Provide the [x, y] coordinate of the cell's center where the given text is located.  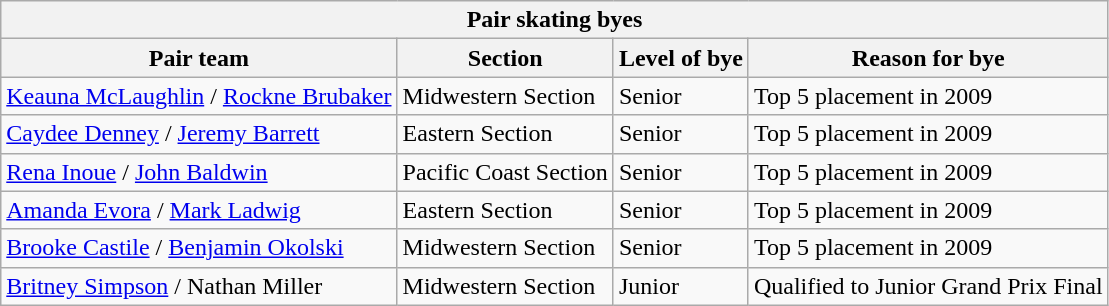
Pair team [199, 58]
Level of bye [680, 58]
Caydee Denney / Jeremy Barrett [199, 134]
Britney Simpson / Nathan Miller [199, 286]
Junior [680, 286]
Brooke Castile / Benjamin Okolski [199, 248]
Pacific Coast Section [505, 172]
Qualified to Junior Grand Prix Final [928, 286]
Amanda Evora / Mark Ladwig [199, 210]
Rena Inoue / John Baldwin [199, 172]
Section [505, 58]
Reason for bye [928, 58]
Keauna McLaughlin / Rockne Brubaker [199, 96]
Pair skating byes [554, 20]
